For the text-containing cell, return its midpoint in (X, Y) coordinate format. 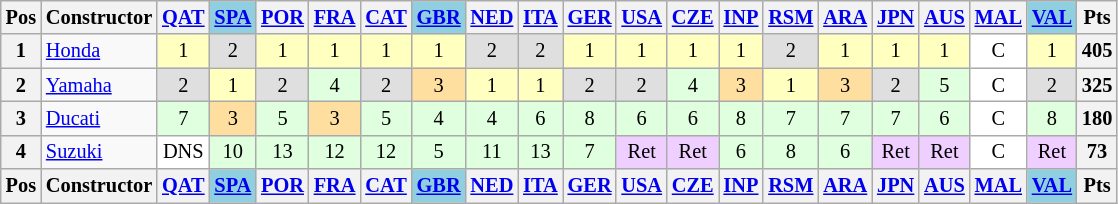
Yamaha (99, 85)
Ducati (99, 118)
405 (1097, 51)
Suzuki (99, 152)
Honda (99, 51)
73 (1097, 152)
11 (492, 152)
DNS (183, 152)
10 (232, 152)
180 (1097, 118)
325 (1097, 85)
